Return the [X, Y] coordinate for the center point of the cell that contains the specified text.  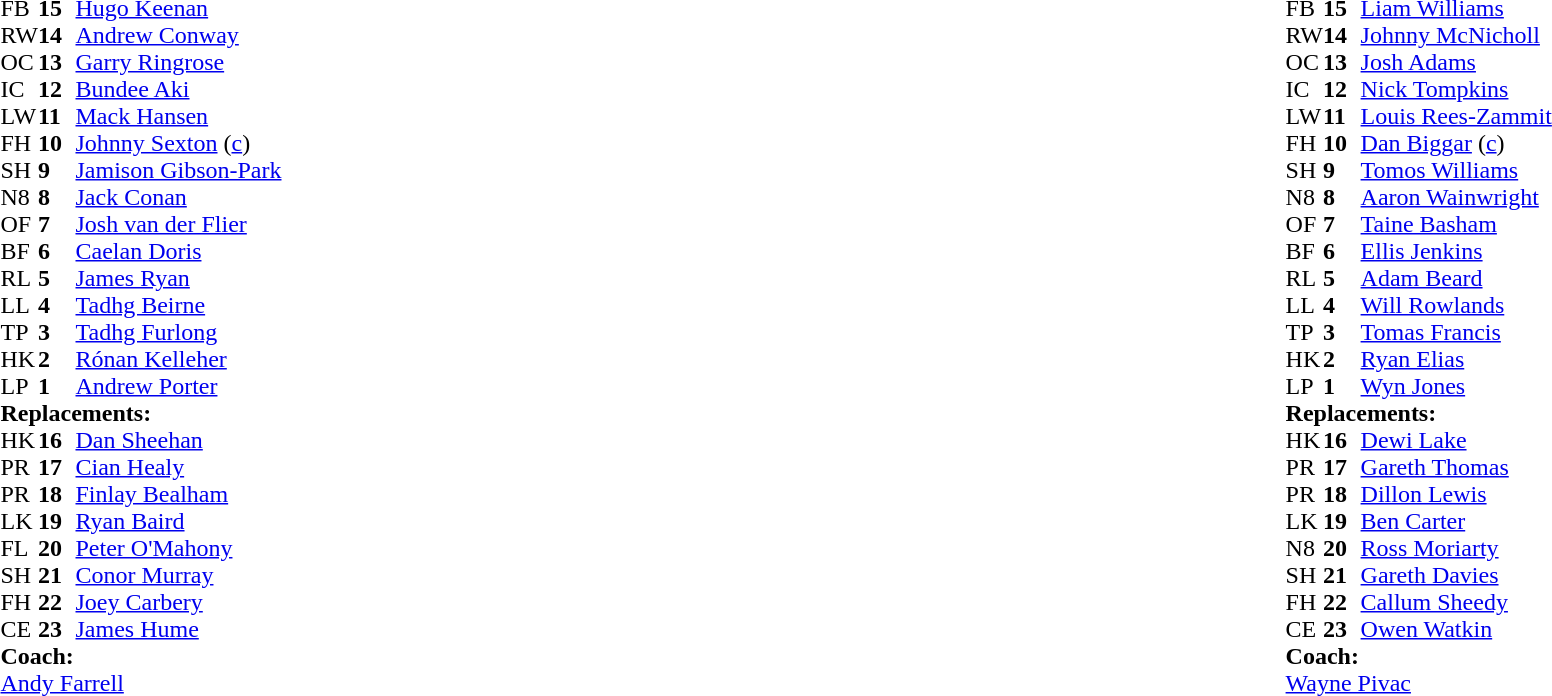
Ellis Jenkins [1456, 252]
Owen Watkin [1456, 630]
Nick Tompkins [1456, 90]
Josh Adams [1456, 62]
Andrew Porter [179, 386]
James Ryan [179, 278]
Ryan Baird [179, 522]
Dan Biggar (c) [1456, 144]
Johnny Sexton (c) [179, 144]
Cian Healy [179, 468]
Dewi Lake [1456, 440]
Tadhg Furlong [179, 332]
Dillon Lewis [1456, 494]
Conor Murray [179, 576]
Caelan Doris [179, 252]
Tadhg Beirne [179, 306]
Andrew Conway [179, 36]
Adam Beard [1456, 278]
Aaron Wainwright [1456, 198]
Josh van der Flier [179, 224]
Ben Carter [1456, 522]
Joey Carbery [179, 602]
Mack Hansen [179, 116]
Rónan Kelleher [179, 360]
Dan Sheehan [179, 440]
Tomas Francis [1456, 332]
Jamison Gibson-Park [179, 170]
Callum Sheedy [1456, 602]
Taine Basham [1456, 224]
Ryan Elias [1456, 360]
Will Rowlands [1456, 306]
Tomos Williams [1456, 170]
Louis Rees-Zammit [1456, 116]
Gareth Davies [1456, 576]
Johnny McNicholl [1456, 36]
Peter O'Mahony [179, 548]
Gareth Thomas [1456, 468]
Finlay Bealham [179, 494]
Bundee Aki [179, 90]
Jack Conan [179, 198]
FL [19, 548]
Garry Ringrose [179, 62]
Ross Moriarty [1456, 548]
Wyn Jones [1456, 386]
James Hume [179, 630]
